Determine the (X, Y) coordinate at the center of the cell enclosing the given text.  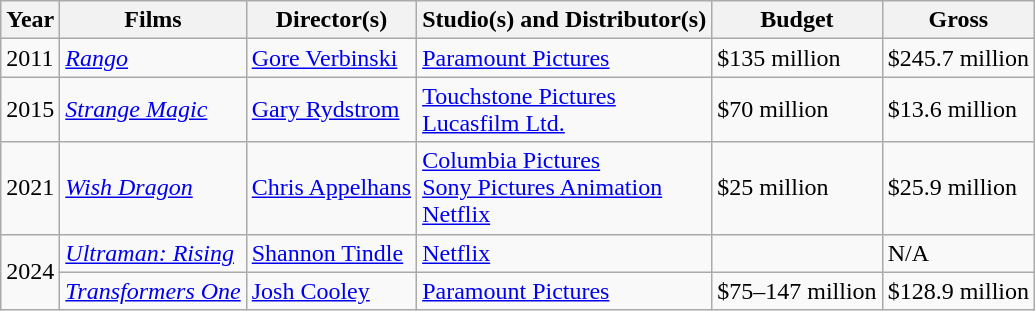
Rango (153, 58)
Ultraman: Rising (153, 253)
Director(s) (331, 20)
Touchstone PicturesLucasfilm Ltd. (564, 110)
$245.7 million (958, 58)
2024 (30, 272)
$135 million (797, 58)
Chris Appelhans (331, 188)
$25.9 million (958, 188)
2015 (30, 110)
N/A (958, 253)
Studio(s) and Distributor(s) (564, 20)
Gary Rydstrom (331, 110)
Transformers One (153, 291)
$75–147 million (797, 291)
$25 million (797, 188)
$128.9 million (958, 291)
Netflix (564, 253)
Wish Dragon (153, 188)
Films (153, 20)
Shannon Tindle (331, 253)
Josh Cooley (331, 291)
Year (30, 20)
Columbia PicturesSony Pictures AnimationNetflix (564, 188)
$13.6 million (958, 110)
2021 (30, 188)
Strange Magic (153, 110)
$70 million (797, 110)
Gross (958, 20)
Budget (797, 20)
2011 (30, 58)
Gore Verbinski (331, 58)
